Determine the [x, y] coordinate at the center of the cell enclosing the given text.  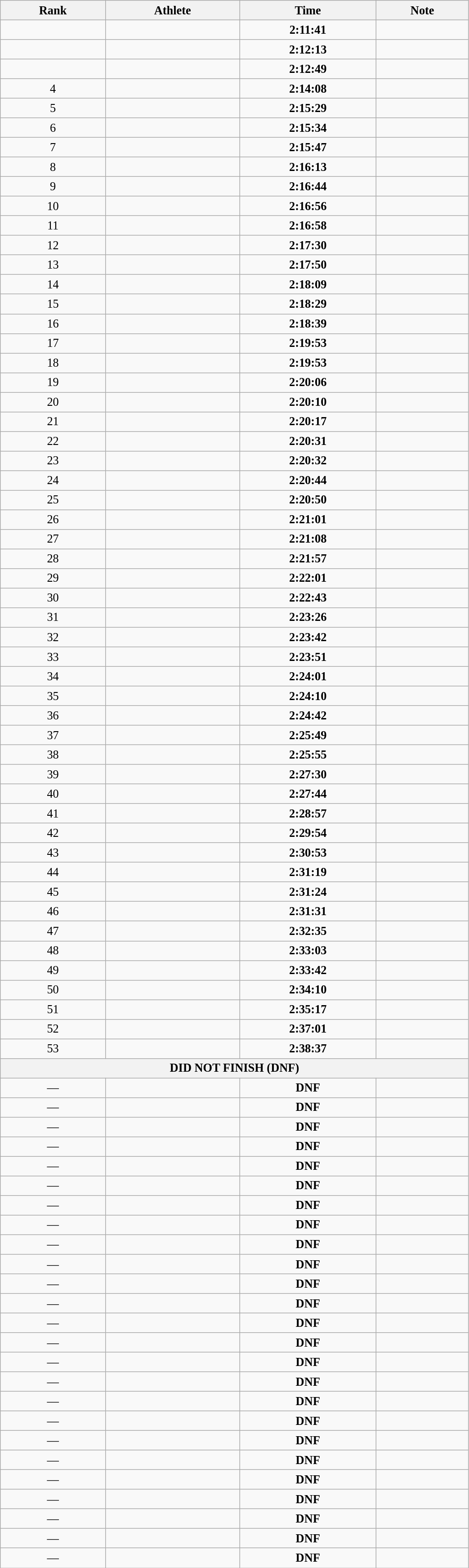
2:22:01 [308, 578]
2:14:08 [308, 89]
33 [53, 656]
2:16:58 [308, 225]
21 [53, 422]
23 [53, 461]
2:38:37 [308, 1048]
26 [53, 520]
2:27:44 [308, 794]
38 [53, 755]
2:20:10 [308, 402]
2:31:31 [308, 912]
2:33:42 [308, 970]
2:23:51 [308, 656]
2:21:08 [308, 539]
5 [53, 108]
25 [53, 500]
45 [53, 892]
2:12:13 [308, 49]
2:20:31 [308, 441]
44 [53, 872]
2:12:49 [308, 69]
51 [53, 1009]
2:37:01 [308, 1029]
2:30:53 [308, 853]
2:15:47 [308, 147]
39 [53, 774]
2:18:39 [308, 323]
2:21:01 [308, 520]
15 [53, 304]
30 [53, 598]
8 [53, 167]
2:31:19 [308, 872]
Time [308, 10]
2:23:26 [308, 617]
2:18:29 [308, 304]
19 [53, 382]
2:24:42 [308, 715]
48 [53, 951]
7 [53, 147]
2:25:55 [308, 755]
2:16:44 [308, 186]
49 [53, 970]
DID NOT FINISH (DNF) [235, 1068]
2:20:06 [308, 382]
14 [53, 284]
2:20:44 [308, 480]
2:11:41 [308, 30]
2:24:01 [308, 676]
Rank [53, 10]
11 [53, 225]
16 [53, 323]
13 [53, 265]
6 [53, 128]
2:28:57 [308, 813]
2:17:50 [308, 265]
2:23:42 [308, 637]
29 [53, 578]
2:33:03 [308, 951]
43 [53, 853]
36 [53, 715]
2:20:50 [308, 500]
35 [53, 696]
2:32:35 [308, 931]
Athlete [173, 10]
2:25:49 [308, 735]
24 [53, 480]
53 [53, 1048]
20 [53, 402]
27 [53, 539]
52 [53, 1029]
2:24:10 [308, 696]
47 [53, 931]
41 [53, 813]
2:35:17 [308, 1009]
40 [53, 794]
22 [53, 441]
2:31:24 [308, 892]
2:16:13 [308, 167]
Note [422, 10]
18 [53, 363]
46 [53, 912]
2:15:34 [308, 128]
42 [53, 833]
2:20:32 [308, 461]
2:27:30 [308, 774]
37 [53, 735]
2:15:29 [308, 108]
17 [53, 343]
4 [53, 89]
31 [53, 617]
32 [53, 637]
10 [53, 206]
2:21:57 [308, 559]
2:34:10 [308, 990]
50 [53, 990]
2:29:54 [308, 833]
34 [53, 676]
12 [53, 245]
2:20:17 [308, 422]
9 [53, 186]
28 [53, 559]
2:16:56 [308, 206]
2:17:30 [308, 245]
2:22:43 [308, 598]
2:18:09 [308, 284]
